Provide the [X, Y] coordinate of the cell's center where the given text is located.  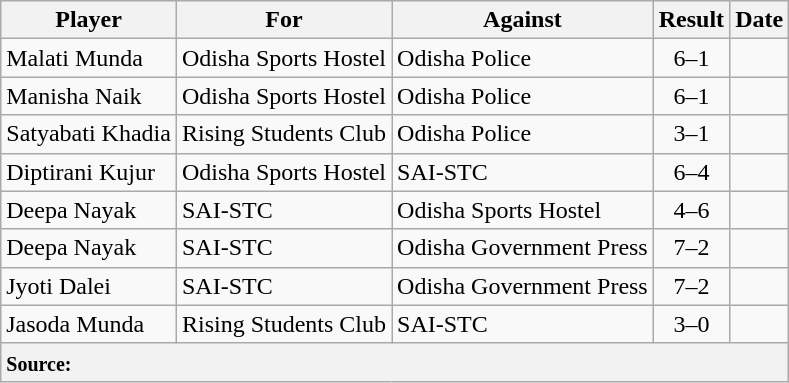
4–6 [691, 210]
3–0 [691, 324]
Diptirani Kujur [89, 172]
For [284, 20]
Jasoda Munda [89, 324]
Against [523, 20]
Player [89, 20]
Date [760, 20]
Satyabati Khadia [89, 134]
3–1 [691, 134]
Source: [395, 362]
Manisha Naik [89, 96]
6–4 [691, 172]
Malati Munda [89, 58]
Result [691, 20]
Jyoti Dalei [89, 286]
